Scan for the cell matching the given text and deliver its (X, Y) coordinate at center. 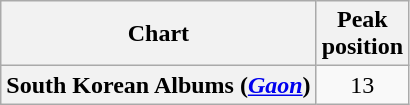
Chart (158, 34)
13 (362, 85)
Peakposition (362, 34)
South Korean Albums (Gaon) (158, 85)
